Identify which cell holds the provided text, then report its (x, y) central coordinate. 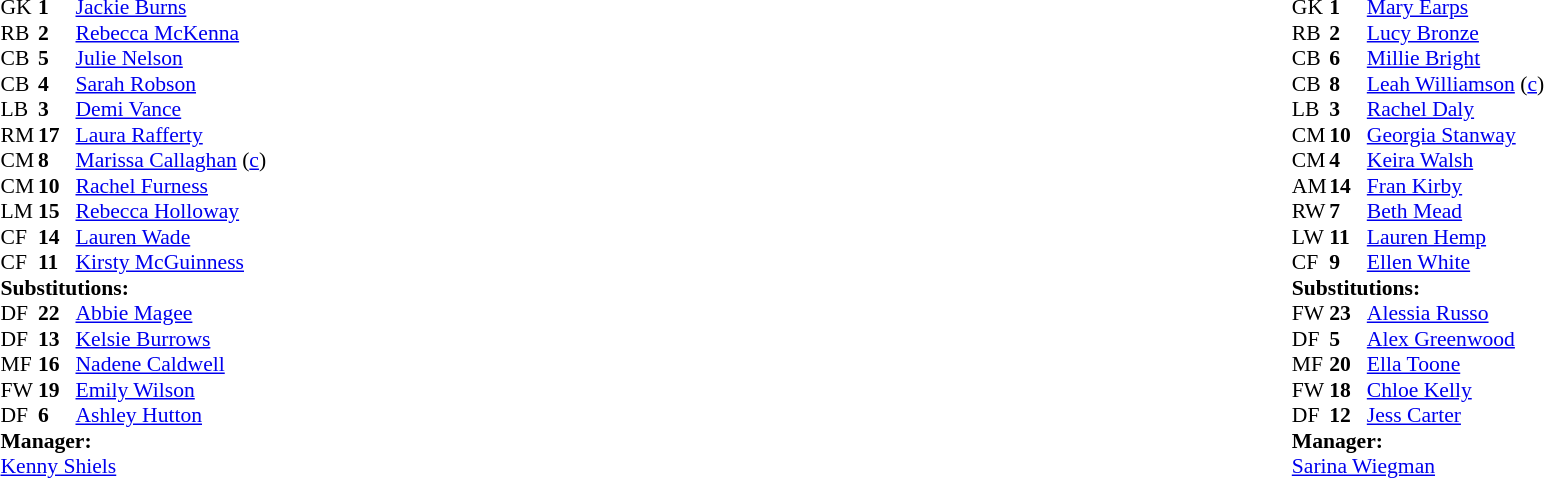
Alex Greenwood (1456, 339)
22 (57, 313)
Leah Williamson (c) (1456, 84)
Rachel Furness (172, 186)
Jess Carter (1456, 415)
Rebecca Holloway (172, 211)
13 (57, 339)
12 (1348, 415)
RW (1311, 211)
Lauren Hemp (1456, 237)
19 (57, 390)
AM (1311, 186)
Rachel Daly (1456, 109)
Keira Walsh (1456, 161)
Chloe Kelly (1456, 390)
Ella Toone (1456, 365)
LM (19, 211)
Lucy Bronze (1456, 33)
20 (1348, 365)
Georgia Stanway (1456, 135)
Ellen White (1456, 263)
Lauren Wade (172, 237)
LW (1311, 237)
Alessia Russo (1456, 313)
7 (1348, 211)
16 (57, 365)
Rebecca McKenna (172, 33)
Beth Mead (1456, 211)
Fran Kirby (1456, 186)
Kirsty McGuinness (172, 263)
15 (57, 211)
Sarah Robson (172, 84)
Marissa Callaghan (c) (172, 161)
23 (1348, 313)
Emily Wilson (172, 390)
RM (19, 135)
Ashley Hutton (172, 415)
Millie Bright (1456, 59)
Kelsie Burrows (172, 339)
Nadene Caldwell (172, 365)
9 (1348, 263)
Abbie Magee (172, 313)
17 (57, 135)
Julie Nelson (172, 59)
Laura Rafferty (172, 135)
Demi Vance (172, 109)
18 (1348, 390)
